Identify which cell holds the provided text, then report its [X, Y] central coordinate. 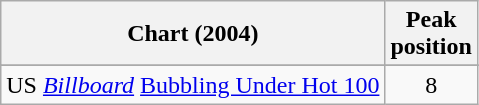
8 [431, 85]
Peakposition [431, 34]
US Billboard Bubbling Under Hot 100 [193, 85]
Chart (2004) [193, 34]
